Capture the cell that displays the provided text and extract its (x, y) central coordinate. 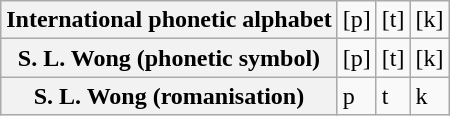
S. L. Wong (phonetic symbol) (169, 58)
k (430, 96)
t (393, 96)
p (356, 96)
S. L. Wong (romanisation) (169, 96)
International phonetic alphabet (169, 20)
